Locate the cell with the specified text and output its [x, y] center coordinate. 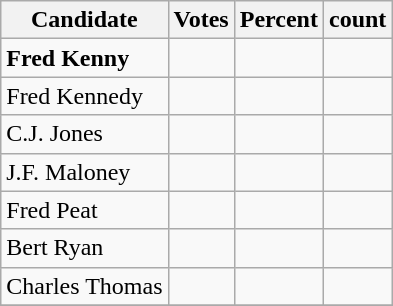
Fred Peat [84, 210]
Charles Thomas [84, 286]
Votes [201, 20]
Fred Kennedy [84, 96]
Candidate [84, 20]
Percent [278, 20]
C.J. Jones [84, 134]
count [357, 20]
Fred Kenny [84, 58]
Bert Ryan [84, 248]
J.F. Maloney [84, 172]
